Find where the given text appears and provide that cell's center as [X, Y] coordinate. 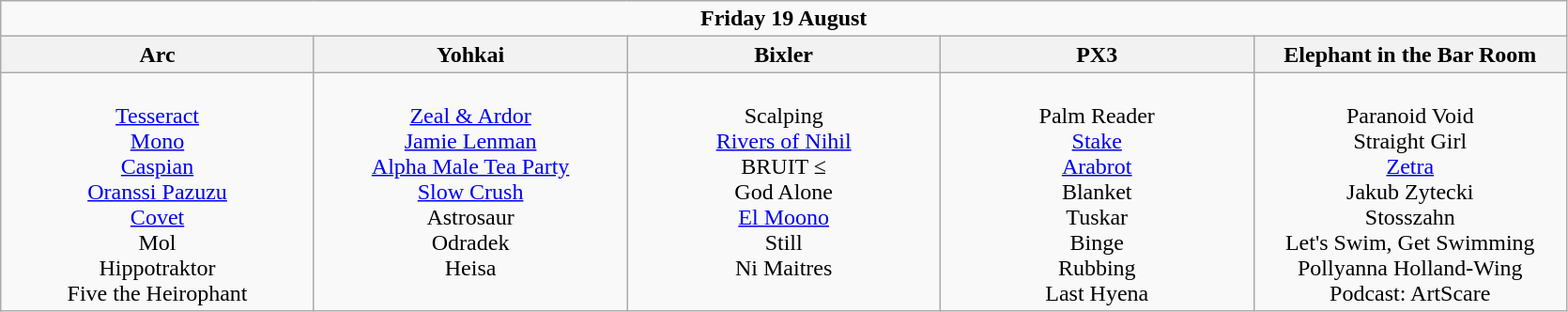
Yohkai [470, 55]
Zeal & Ardor Jamie Lenman Alpha Male Tea Party Slow Crush Astrosaur Odradek Heisa [470, 192]
Tesseract Mono Caspian Oranssi Pazuzu Covet Mol Hippotraktor Five the Heirophant [158, 192]
Elephant in the Bar Room [1410, 55]
Arc [158, 55]
Palm Reader Stake Arabrot Blanket Tuskar Binge Rubbing Last Hyena [1097, 192]
Bixler [784, 55]
PX3 [1097, 55]
Friday 19 August [784, 19]
Paranoid Void Straight Girl Zetra Jakub Zytecki Stosszahn Let's Swim, Get Swimming Pollyanna Holland-Wing Podcast: ArtScare [1410, 192]
Scalping Rivers of Nihil BRUIT ≤ God Alone El Moono Still Ni Maitres [784, 192]
